Return the (X, Y) coordinate for the center point of the cell that contains the specified text.  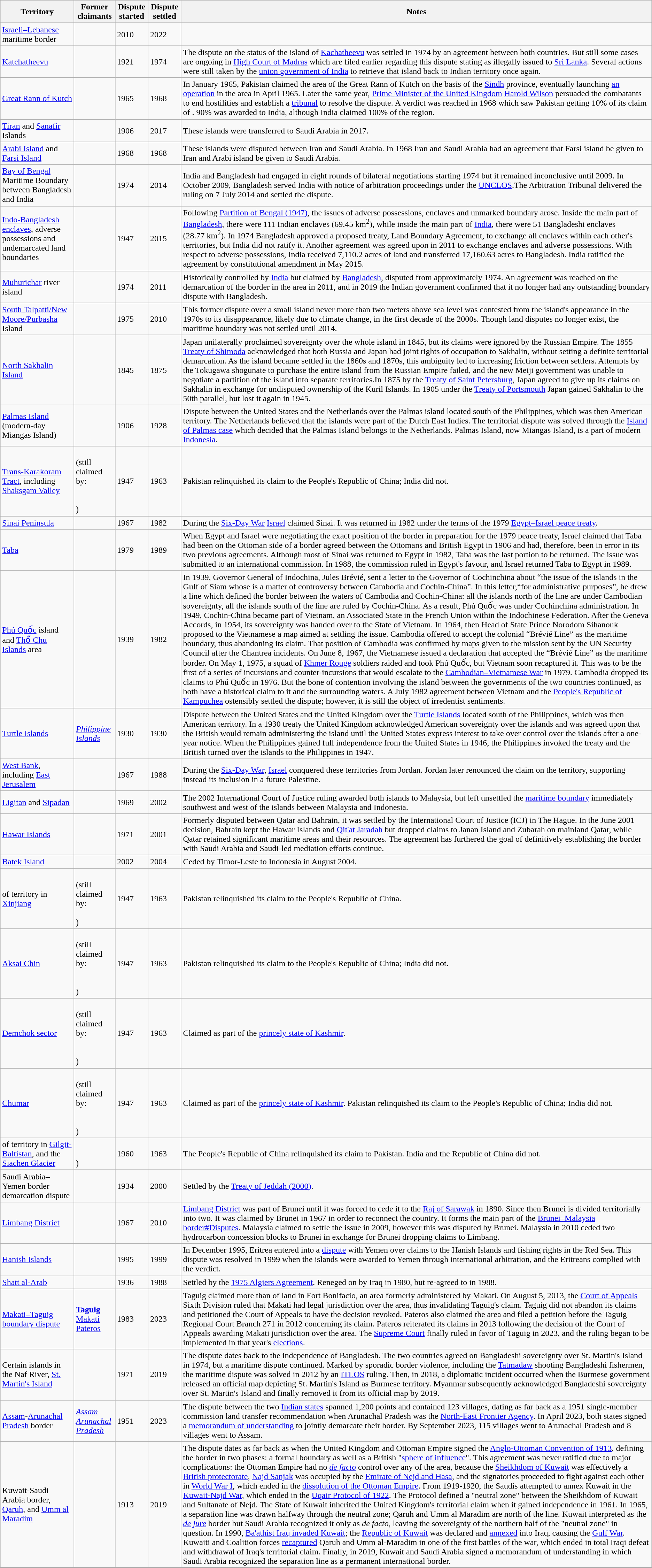
The People's Republic of China relinquished its claim to Pakistan. India and the Republic of China did not. (417, 1154)
Settled by the Treaty of Jeddah (2000). (417, 1186)
of territory in Gilgit-Baltistan, and the Siachen Glacier (37, 1154)
Limbang District (37, 1223)
Turtle Islands (37, 733)
1960 (132, 1154)
Tiran and Sanafir Islands (37, 130)
Dispute started (132, 12)
1995 (132, 1260)
1875 (164, 370)
Arabi Island and Farsi Island (37, 153)
Aksai Chin (37, 964)
Kuwait-Saudi Arabia border, Qaruh, and Umm al Maradim (37, 1505)
1979 (132, 550)
North Sakhalin Island (37, 370)
1975 (132, 319)
of territory in Xinjiang (37, 898)
Taba (37, 550)
1989 (164, 550)
During the Six-Day War Israel claimed Sinai. It was returned in 1982 under the terms of the 1979 Egypt–Israel peace treaty. (417, 523)
Dispute settled (164, 12)
Palmas Island (modern-day Miangas Island) (37, 425)
Demchok sector (37, 1033)
Makati–Taguig boundary dispute (37, 1319)
Claimed as part of the princely state of Kashmir. (417, 1033)
Great Rann of Kutch (37, 98)
1965 (132, 98)
Saudi Arabia–Yemen border demarcation dispute (37, 1186)
Batek Island (37, 862)
2011 (164, 287)
1999 (164, 1260)
These islands were transferred to Saudi Arabia in 2017. (417, 130)
West Bank, including East Jerusalem (37, 775)
Assam-Arunachal Pradesh border (37, 1421)
Phú Quốc island and Thổ Chu Islands area (37, 640)
Sinai Peninsula (37, 523)
Pakistan relinquished its claim to the People's Republic of China. (417, 898)
Muhurichar river island (37, 287)
1845 (132, 370)
Hanish Islands (37, 1260)
1936 (132, 1282)
1969 (132, 802)
1913 (132, 1505)
Ligitan and Sipadan (37, 802)
Territory (37, 12)
Claimed as part of the princely state of Kashmir. Pakistan relinquished its claim to the People's Republic of China; India did not. (417, 1103)
Philippine Islands (95, 733)
2001 (164, 834)
Ceded by Timor-Leste to Indonesia in August 2004. (417, 862)
2022 (164, 34)
Taguig Makati Pateros (95, 1319)
Katchatheevu (37, 62)
Israeli–Lebanese maritime border (37, 34)
2000 (164, 1186)
Former claimants (95, 12)
Notes (417, 12)
Shatt al-Arab (37, 1282)
1928 (164, 425)
Certain islands in the Naf River, St. Martin's Island (37, 1375)
1983 (132, 1319)
2014 (164, 185)
2004 (164, 862)
Indo-Bangladesh enclaves, adverse possessions and undemarcated land boundaries (37, 238)
1934 (132, 1186)
Hawar Islands (37, 834)
Trans-Karakoram Tract, including Shaksgam Valley (37, 481)
2017 (164, 130)
1951 (132, 1421)
Bay of Bengal Maritime Boundary between Bangladesh and India (37, 185)
AssamArunachal Pradesh (95, 1421)
1921 (132, 62)
Settled by the 1975 Algiers Agreement. Reneged on by Iraq in 1980, but re-agreed to in 1988. (417, 1282)
1939 (132, 640)
) (95, 1154)
South Talpatti/New Moore/Purbasha Island (37, 319)
Chumar (37, 1103)
2015 (164, 238)
